Pinpoint the cell where the given text exists, returning its (x, y) midpoint coordinate. 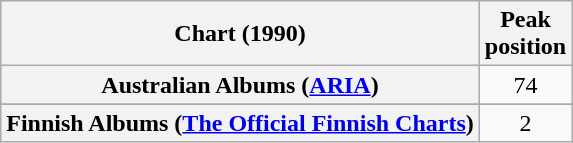
Finnish Albums (The Official Finnish Charts) (240, 123)
2 (525, 123)
Chart (1990) (240, 34)
Australian Albums (ARIA) (240, 85)
74 (525, 85)
Peakposition (525, 34)
